Extract the (x, y) coordinate from the center of the cell holding the provided text.  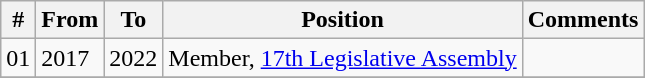
Position (342, 20)
To (134, 20)
2017 (70, 58)
Member, 17th Legislative Assembly (342, 58)
01 (18, 58)
# (18, 20)
From (70, 20)
2022 (134, 58)
Comments (583, 20)
